Extract the (x, y) coordinate from the center of the cell holding the provided text.  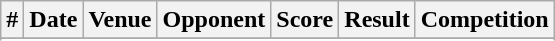
Score (305, 20)
Competition (484, 20)
Result (377, 20)
# (12, 20)
Date (54, 20)
Venue (120, 20)
Opponent (214, 20)
